Detect which cell encompasses the target text, then output its [x, y] center coordinate. 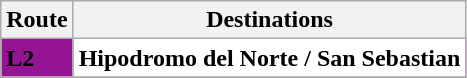
Route [37, 20]
Hipodromo del Norte / San Sebastian [270, 58]
Destinations [270, 20]
L2 [37, 58]
